Detect which cell encompasses the target text, then output its (X, Y) center coordinate. 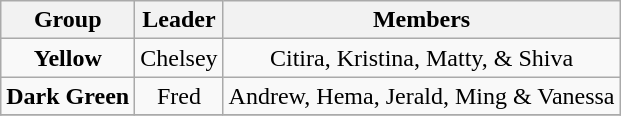
Andrew, Hema, Jerald, Ming & Vanessa (422, 96)
Citira, Kristina, Matty, & Shiva (422, 58)
Fred (179, 96)
Dark Green (68, 96)
Members (422, 20)
Leader (179, 20)
Group (68, 20)
Chelsey (179, 58)
Yellow (68, 58)
